Identify which cell holds the provided text, then report its [X, Y] central coordinate. 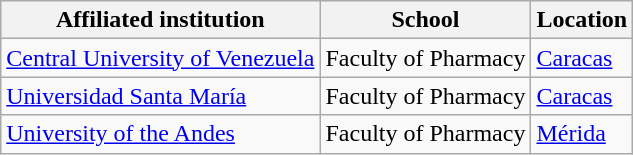
Location [582, 20]
Affiliated institution [160, 20]
University of the Andes [160, 134]
Central University of Venezuela [160, 58]
Universidad Santa María [160, 96]
School [426, 20]
Mérida [582, 134]
